Determine the [x, y] coordinate at the center of the cell enclosing the given text.  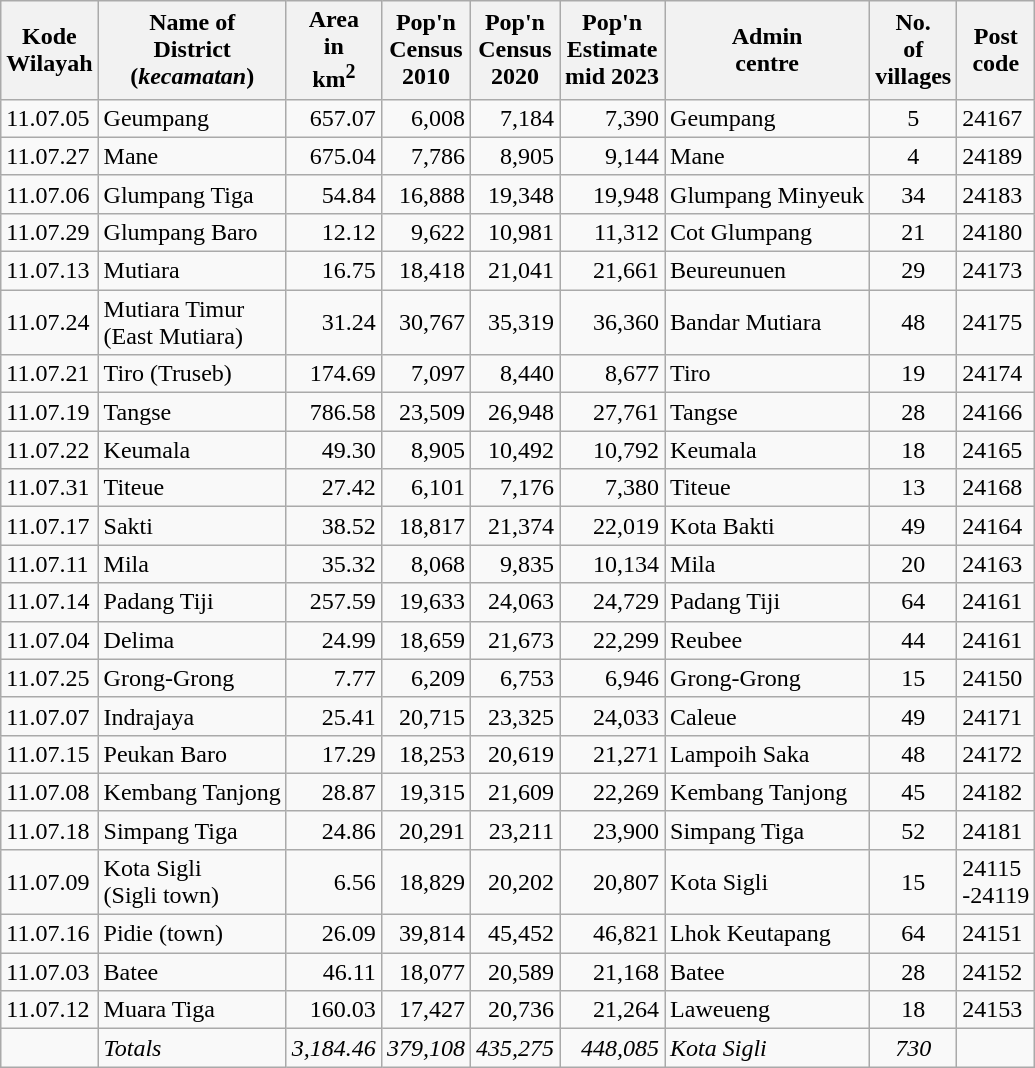
24151 [996, 934]
11.07.29 [50, 232]
12.12 [334, 232]
657.07 [334, 118]
19,315 [426, 792]
21 [914, 232]
174.69 [334, 374]
46.11 [334, 972]
Totals [192, 1048]
Cot Glumpang [768, 232]
6,753 [514, 678]
11.07.31 [50, 488]
24167 [996, 118]
Glumpang Baro [192, 232]
7,176 [514, 488]
24,033 [612, 716]
45,452 [514, 934]
23,509 [426, 412]
Area in km2 [334, 50]
8,677 [612, 374]
21,609 [514, 792]
Mutiara [192, 271]
19,348 [514, 194]
25.41 [334, 716]
18,418 [426, 271]
20,589 [514, 972]
35.32 [334, 564]
21,168 [612, 972]
Sakti [192, 526]
36,360 [612, 322]
17,427 [426, 1010]
11.07.08 [50, 792]
Lhok Keutapang [768, 934]
6,101 [426, 488]
20 [914, 564]
11.07.17 [50, 526]
49.30 [334, 450]
11.07.14 [50, 602]
38.52 [334, 526]
6,946 [612, 678]
Pop'nCensus2010 [426, 50]
21,661 [612, 271]
11.07.05 [50, 118]
21,374 [514, 526]
22,269 [612, 792]
7,184 [514, 118]
39,814 [426, 934]
35,319 [514, 322]
24174 [996, 374]
Glumpang Minyeuk [768, 194]
435,275 [514, 1048]
Tiro (Truseb) [192, 374]
24168 [996, 488]
31.24 [334, 322]
Laweueng [768, 1010]
786.58 [334, 412]
24172 [996, 754]
26.09 [334, 934]
11.07.11 [50, 564]
7,380 [612, 488]
46,821 [612, 934]
8,068 [426, 564]
7,390 [612, 118]
Kota Sigli (Sigli town) [192, 882]
20,291 [426, 830]
24183 [996, 194]
6,209 [426, 678]
16.75 [334, 271]
Mutiara Timur (East Mutiara) [192, 322]
11.07.19 [50, 412]
3,184.46 [334, 1048]
Pidie (town) [192, 934]
11.07.04 [50, 640]
448,085 [612, 1048]
30,767 [426, 322]
24182 [996, 792]
Glumpang Tiga [192, 194]
No. ofvillages [914, 50]
10,492 [514, 450]
10,981 [514, 232]
11.07.21 [50, 374]
23,900 [612, 830]
Muara Tiga [192, 1010]
11.07.16 [50, 934]
24181 [996, 830]
11.07.25 [50, 678]
54.84 [334, 194]
20,736 [514, 1010]
11,312 [612, 232]
Bandar Mutiara [768, 322]
24,729 [612, 602]
7.77 [334, 678]
379,108 [426, 1048]
21,264 [612, 1010]
18,659 [426, 640]
24153 [996, 1010]
24180 [996, 232]
8,440 [514, 374]
Delima [192, 640]
Peukan Baro [192, 754]
19,948 [612, 194]
21,271 [612, 754]
675.04 [334, 156]
9,622 [426, 232]
23,325 [514, 716]
24.86 [334, 830]
160.03 [334, 1010]
24175 [996, 322]
Pop'nCensus2020 [514, 50]
18,077 [426, 972]
45 [914, 792]
52 [914, 830]
Postcode [996, 50]
29 [914, 271]
Tiro [768, 374]
24150 [996, 678]
27.42 [334, 488]
11.07.07 [50, 716]
24163 [996, 564]
Pop'nEstimatemid 2023 [612, 50]
Admin centre [768, 50]
22,019 [612, 526]
24166 [996, 412]
4 [914, 156]
24189 [996, 156]
11.07.09 [50, 882]
11.07.15 [50, 754]
7,097 [426, 374]
11.07.22 [50, 450]
11.07.18 [50, 830]
Reubee [768, 640]
11.07.24 [50, 322]
11.07.06 [50, 194]
6,008 [426, 118]
10,792 [612, 450]
20,202 [514, 882]
KodeWilayah [50, 50]
Name ofDistrict(kecamatan) [192, 50]
9,144 [612, 156]
730 [914, 1048]
Caleue [768, 716]
Kota Bakti [768, 526]
7,786 [426, 156]
13 [914, 488]
24.99 [334, 640]
20,619 [514, 754]
44 [914, 640]
24164 [996, 526]
20,715 [426, 716]
34 [914, 194]
10,134 [612, 564]
24173 [996, 271]
20,807 [612, 882]
5 [914, 118]
16,888 [426, 194]
26,948 [514, 412]
27,761 [612, 412]
11.07.12 [50, 1010]
Beureunuen [768, 271]
257.59 [334, 602]
22,299 [612, 640]
Indrajaya [192, 716]
24,063 [514, 602]
Lampoih Saka [768, 754]
17.29 [334, 754]
11.07.03 [50, 972]
24115-24119 [996, 882]
24171 [996, 716]
19 [914, 374]
9,835 [514, 564]
23,211 [514, 830]
6.56 [334, 882]
11.07.13 [50, 271]
21,041 [514, 271]
18,817 [426, 526]
21,673 [514, 640]
24152 [996, 972]
18,253 [426, 754]
18,829 [426, 882]
24165 [996, 450]
19,633 [426, 602]
11.07.27 [50, 156]
28.87 [334, 792]
